Search for the cell housing the specified text and yield its (X, Y) center coordinate. 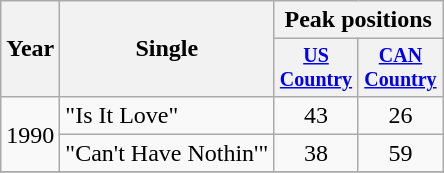
Year (30, 49)
26 (400, 115)
"Is It Love" (167, 115)
US Country (316, 68)
59 (400, 153)
1990 (30, 134)
43 (316, 115)
CAN Country (400, 68)
"Can't Have Nothin'" (167, 153)
38 (316, 153)
Peak positions (358, 20)
Single (167, 49)
